Return (x, y) of the center of cell containing provided text 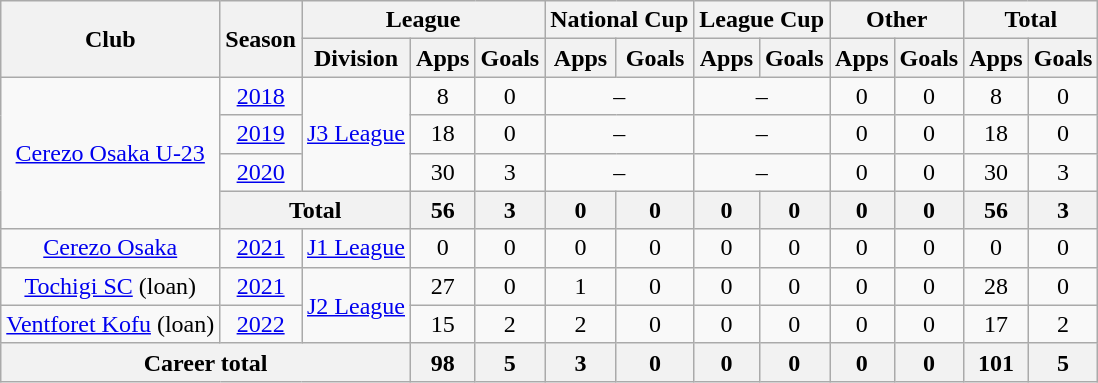
27 (443, 286)
2020 (261, 172)
National Cup (620, 20)
28 (996, 286)
Tochigi SC (loan) (110, 286)
15 (443, 324)
2022 (261, 324)
98 (443, 362)
Other (897, 20)
Division (356, 58)
League (424, 20)
Club (110, 39)
1 (581, 286)
Cerezo Osaka U-23 (110, 153)
J3 League (356, 134)
17 (996, 324)
League Cup (762, 20)
J1 League (356, 248)
Career total (206, 362)
Season (261, 39)
2019 (261, 134)
2018 (261, 96)
J2 League (356, 305)
Ventforet Kofu (loan) (110, 324)
101 (996, 362)
Cerezo Osaka (110, 248)
